Output the (x, y) coordinate of the center of the cell containing the given text.  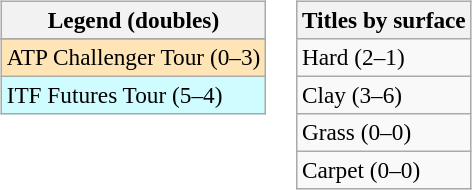
Carpet (0–0) (384, 171)
Titles by surface (384, 20)
Clay (3–6) (384, 95)
ITF Futures Tour (5–4) (133, 95)
Legend (doubles) (133, 20)
Hard (2–1) (384, 57)
ATP Challenger Tour (0–3) (133, 57)
Grass (0–0) (384, 133)
